Search for the cell housing the specified text and yield its (x, y) center coordinate. 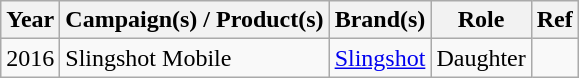
Year (30, 20)
Slingshot Mobile (194, 58)
Slingshot (380, 58)
Role (481, 20)
Brand(s) (380, 20)
2016 (30, 58)
Ref (554, 20)
Campaign(s) / Product(s) (194, 20)
Daughter (481, 58)
